Locate the cell with the specified text and output its [x, y] center coordinate. 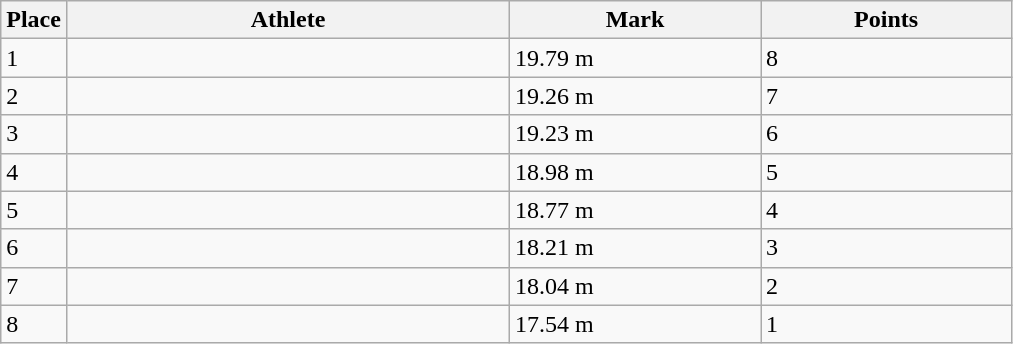
19.26 m [636, 96]
Mark [636, 20]
19.23 m [636, 134]
Athlete [288, 20]
18.04 m [636, 286]
17.54 m [636, 324]
Points [886, 20]
Place [34, 20]
18.21 m [636, 248]
18.98 m [636, 172]
18.77 m [636, 210]
19.79 m [636, 58]
